Output the [x, y] coordinate of the center of the cell containing the given text.  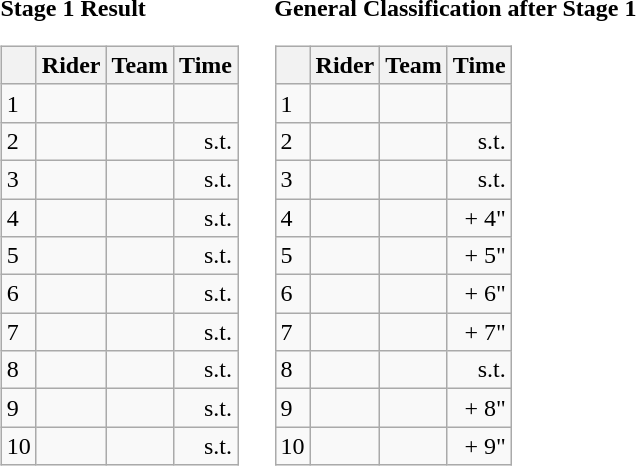
+ 4" [479, 217]
+ 9" [479, 446]
+ 8" [479, 408]
+ 6" [479, 294]
+ 5" [479, 256]
+ 7" [479, 332]
